From the cell containing the given text, extract its center point as (X, Y) coordinate. 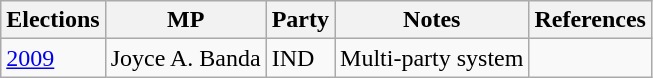
2009 (53, 58)
Joyce A. Banda (186, 58)
Multi-party system (432, 58)
MP (186, 20)
References (590, 20)
IND (300, 58)
Party (300, 20)
Elections (53, 20)
Notes (432, 20)
